Find where the given text appears and provide that cell's center as (X, Y) coordinate. 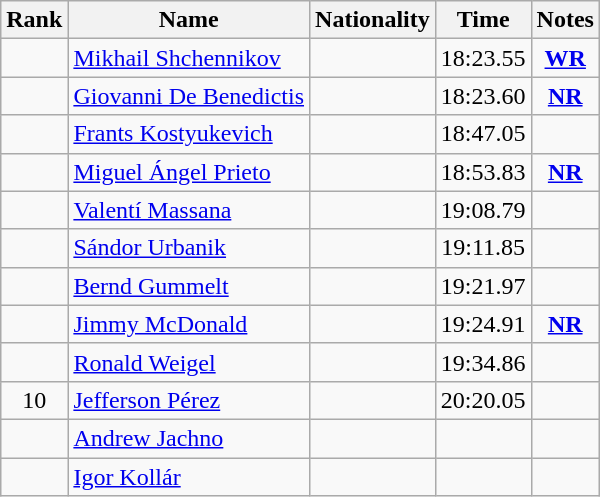
10 (34, 400)
Sándor Urbanik (189, 248)
Bernd Gummelt (189, 286)
18:53.83 (483, 172)
19:34.86 (483, 362)
Notes (565, 20)
Igor Kollár (189, 477)
Andrew Jachno (189, 438)
Jefferson Pérez (189, 400)
Nationality (373, 20)
19:24.91 (483, 324)
Mikhail Shchennikov (189, 58)
18:23.60 (483, 96)
Valentí Massana (189, 210)
19:11.85 (483, 248)
Name (189, 20)
Time (483, 20)
20:20.05 (483, 400)
19:08.79 (483, 210)
18:23.55 (483, 58)
Jimmy McDonald (189, 324)
Ronald Weigel (189, 362)
WR (565, 58)
Rank (34, 20)
Miguel Ángel Prieto (189, 172)
Frants Kostyukevich (189, 134)
Giovanni De Benedictis (189, 96)
18:47.05 (483, 134)
19:21.97 (483, 286)
